Find where the given text appears and provide that cell's center as [X, Y] coordinate. 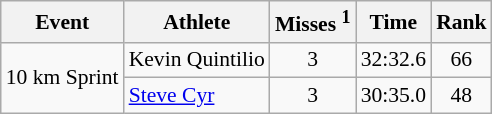
48 [462, 96]
66 [462, 60]
Event [62, 22]
Kevin Quintilio [197, 60]
Misses 1 [313, 22]
32:32.6 [394, 60]
Rank [462, 22]
10 km Sprint [62, 78]
Time [394, 22]
30:35.0 [394, 96]
Steve Cyr [197, 96]
Athlete [197, 22]
